Find where the given text appears and provide that cell's center as [X, Y] coordinate. 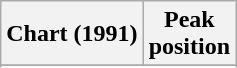
Peakposition [189, 34]
Chart (1991) [72, 34]
